Scan for the cell matching the given text and deliver its (x, y) coordinate at center. 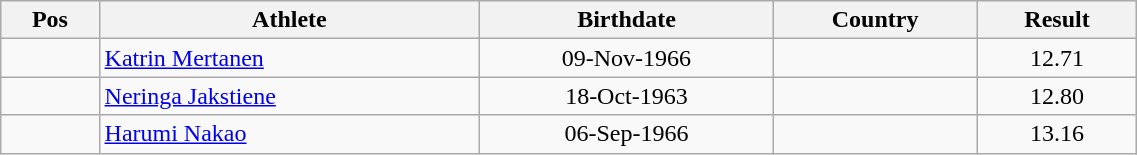
Country (875, 20)
12.71 (1057, 58)
06-Sep-1966 (626, 134)
09-Nov-1966 (626, 58)
Harumi Nakao (290, 134)
Neringa Jakstiene (290, 96)
18-Oct-1963 (626, 96)
Result (1057, 20)
12.80 (1057, 96)
13.16 (1057, 134)
Birthdate (626, 20)
Pos (50, 20)
Athlete (290, 20)
Katrin Mertanen (290, 58)
